Extract the [x, y] coordinate from the center of the cell holding the provided text.  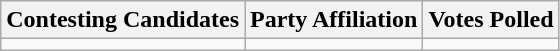
Votes Polled [491, 20]
Contesting Candidates [123, 20]
Party Affiliation [334, 20]
